Scan for the cell matching the given text and deliver its (X, Y) coordinate at center. 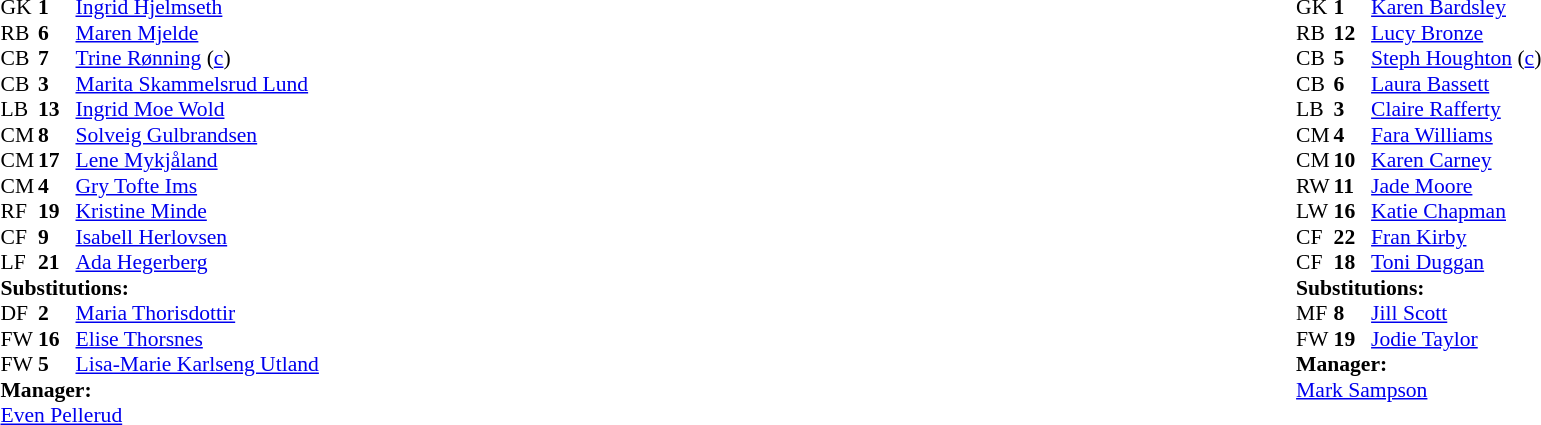
Claire Rafferty (1456, 109)
Jade Moore (1456, 186)
Jodie Taylor (1456, 339)
LW (1315, 211)
13 (57, 109)
Lisa-Marie Karlseng Utland (200, 365)
11 (1353, 186)
10 (1353, 161)
MF (1315, 313)
Solveig Gulbrandsen (200, 135)
12 (1353, 33)
Fara Williams (1456, 135)
Maren Mjelde (200, 33)
Gry Tofte Ims (200, 186)
Lene Mykjåland (200, 161)
LF (19, 263)
Jill Scott (1456, 313)
18 (1353, 263)
Laura Bassett (1456, 84)
Steph Houghton (c) (1456, 59)
Toni Duggan (1456, 263)
Marita Skammelsrud Lund (200, 84)
Karen Carney (1456, 161)
RW (1315, 186)
Kristine Minde (200, 211)
21 (57, 263)
Lucy Bronze (1456, 33)
Mark Sampson (1418, 390)
22 (1353, 237)
Fran Kirby (1456, 237)
RF (19, 211)
17 (57, 161)
Katie Chapman (1456, 211)
Ingrid Moe Wold (200, 109)
Isabell Herlovsen (200, 237)
Ada Hegerberg (200, 263)
Elise Thorsnes (200, 339)
Maria Thorisdottir (200, 313)
DF (19, 313)
9 (57, 237)
Trine Rønning (c) (200, 59)
7 (57, 59)
2 (57, 313)
